From the cell containing the given text, extract its center point as [x, y] coordinate. 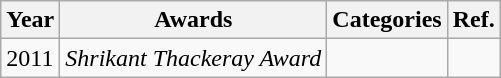
2011 [30, 58]
Year [30, 20]
Ref. [474, 20]
Categories [387, 20]
Shrikant Thackeray Award [194, 58]
Awards [194, 20]
